From the cell containing the given text, extract its center point as (x, y) coordinate. 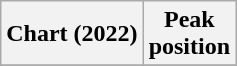
Chart (2022) (72, 34)
Peakposition (189, 34)
